Scan for the cell matching the given text and deliver its (x, y) coordinate at center. 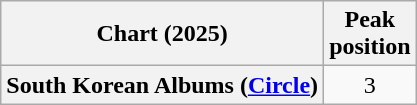
Peakposition (370, 34)
Chart (2025) (162, 34)
3 (370, 85)
South Korean Albums (Circle) (162, 85)
